Capture the cell that displays the provided text and extract its (x, y) central coordinate. 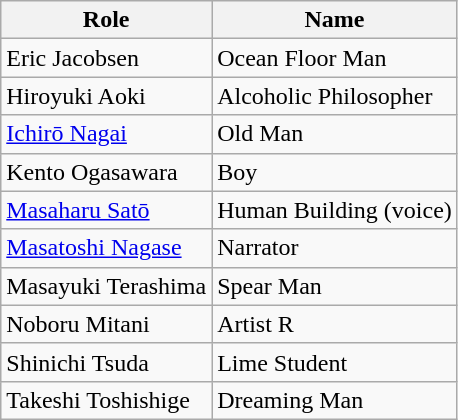
Old Man (335, 134)
Dreaming Man (335, 400)
Masaharu Satō (106, 210)
Takeshi Toshishige (106, 400)
Artist R (335, 324)
Spear Man (335, 286)
Name (335, 20)
Masatoshi Nagase (106, 248)
Noboru Mitani (106, 324)
Boy (335, 172)
Human Building (voice) (335, 210)
Ocean Floor Man (335, 58)
Alcoholic Philosopher (335, 96)
Kento Ogasawara (106, 172)
Eric Jacobsen (106, 58)
Ichirō Nagai (106, 134)
Role (106, 20)
Shinichi Tsuda (106, 362)
Masayuki Terashima (106, 286)
Hiroyuki Aoki (106, 96)
Narrator (335, 248)
Lime Student (335, 362)
